Return (x, y) of the center of cell containing provided text 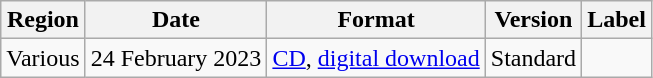
Label (617, 20)
Version (533, 20)
Date (176, 20)
24 February 2023 (176, 58)
Standard (533, 58)
Various (43, 58)
Format (376, 20)
Region (43, 20)
CD, digital download (376, 58)
